Detect which cell encompasses the target text, then output its [X, Y] center coordinate. 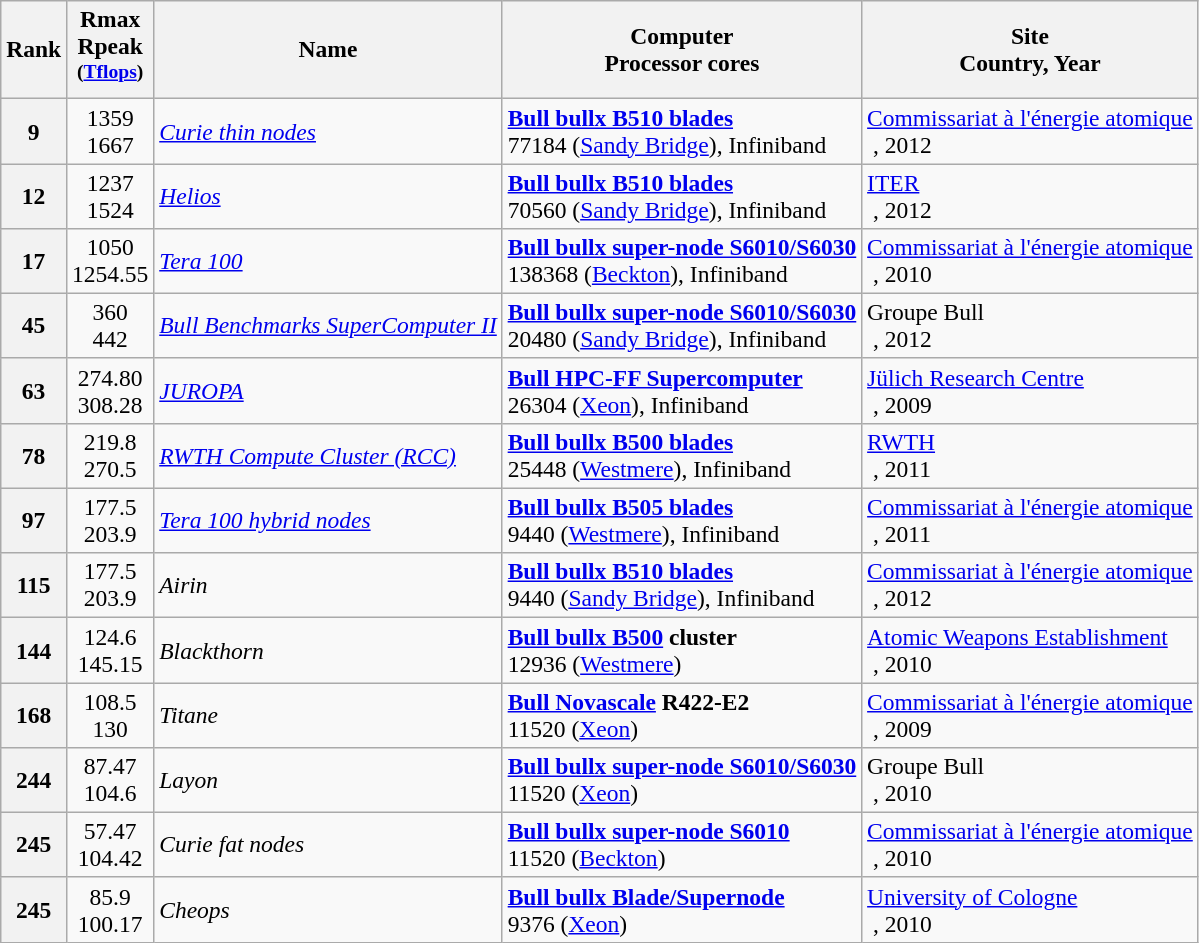
Airin [328, 586]
Bull bullx B500 blades25448 (Westmere), Infiniband [682, 456]
Commissariat à l'énergie atomique , 2011 [1030, 520]
Jülich Research Centre , 2009 [1030, 390]
Helios [328, 196]
Cheops [328, 910]
Bull bullx B500 cluster12936 (Westmere) [682, 650]
Groupe Bull , 2012 [1030, 326]
Tera 100 hybrid nodes [328, 520]
13591667 [110, 132]
219.8270.5 [110, 456]
Bull bullx super-node S6010/S6030138368 (Beckton), Infiniband [682, 260]
Tera 100 [328, 260]
Commissariat à l'énergie atomique , 2009 [1030, 714]
12 [34, 196]
78 [34, 456]
Bull bullx B510 blades70560 (Sandy Bridge), Infiniband [682, 196]
Bull bullx super-node S6010/S603020480 (Sandy Bridge), Infiniband [682, 326]
Curie thin nodes [328, 132]
168 [34, 714]
RWTH , 2011 [1030, 456]
Bull Benchmarks SuperComputer II [328, 326]
Rank [34, 49]
Name [328, 49]
Bull Novascale R422-E211520 (Xeon) [682, 714]
Layon [328, 780]
Bull bullx B510 blades77184 (Sandy Bridge), Infiniband [682, 132]
ITER , 2012 [1030, 196]
Curie fat nodes [328, 844]
274.80308.28 [110, 390]
Bull HPC-FF Supercomputer26304 (Xeon), Infiniband [682, 390]
SiteCountry, Year [1030, 49]
87.47104.6 [110, 780]
RmaxRpeak(Tflops) [110, 49]
63 [34, 390]
115 [34, 586]
17 [34, 260]
97 [34, 520]
University of Cologne , 2010 [1030, 910]
45 [34, 326]
RWTH Compute Cluster (RCC) [328, 456]
Bull bullx B505 blades9440 (Westmere), Infiniband [682, 520]
10501254.55 [110, 260]
Bull bullx Blade/Supernode9376 (Xeon) [682, 910]
108.5130 [110, 714]
ComputerProcessor cores [682, 49]
Bull bullx B510 blades9440 (Sandy Bridge), Infiniband [682, 586]
85.9100.17 [110, 910]
Titane [328, 714]
9 [34, 132]
JUROPA [328, 390]
Atomic Weapons Establishment , 2010 [1030, 650]
Bull bullx super-node S6010/S603011520 (Xeon) [682, 780]
144 [34, 650]
124.6145.15 [110, 650]
57.47104.42 [110, 844]
360442 [110, 326]
12371524 [110, 196]
Bull bullx super-node S601011520 (Beckton) [682, 844]
Blackthorn [328, 650]
Groupe Bull , 2010 [1030, 780]
244 [34, 780]
